Capture the cell that displays the provided text and extract its [X, Y] central coordinate. 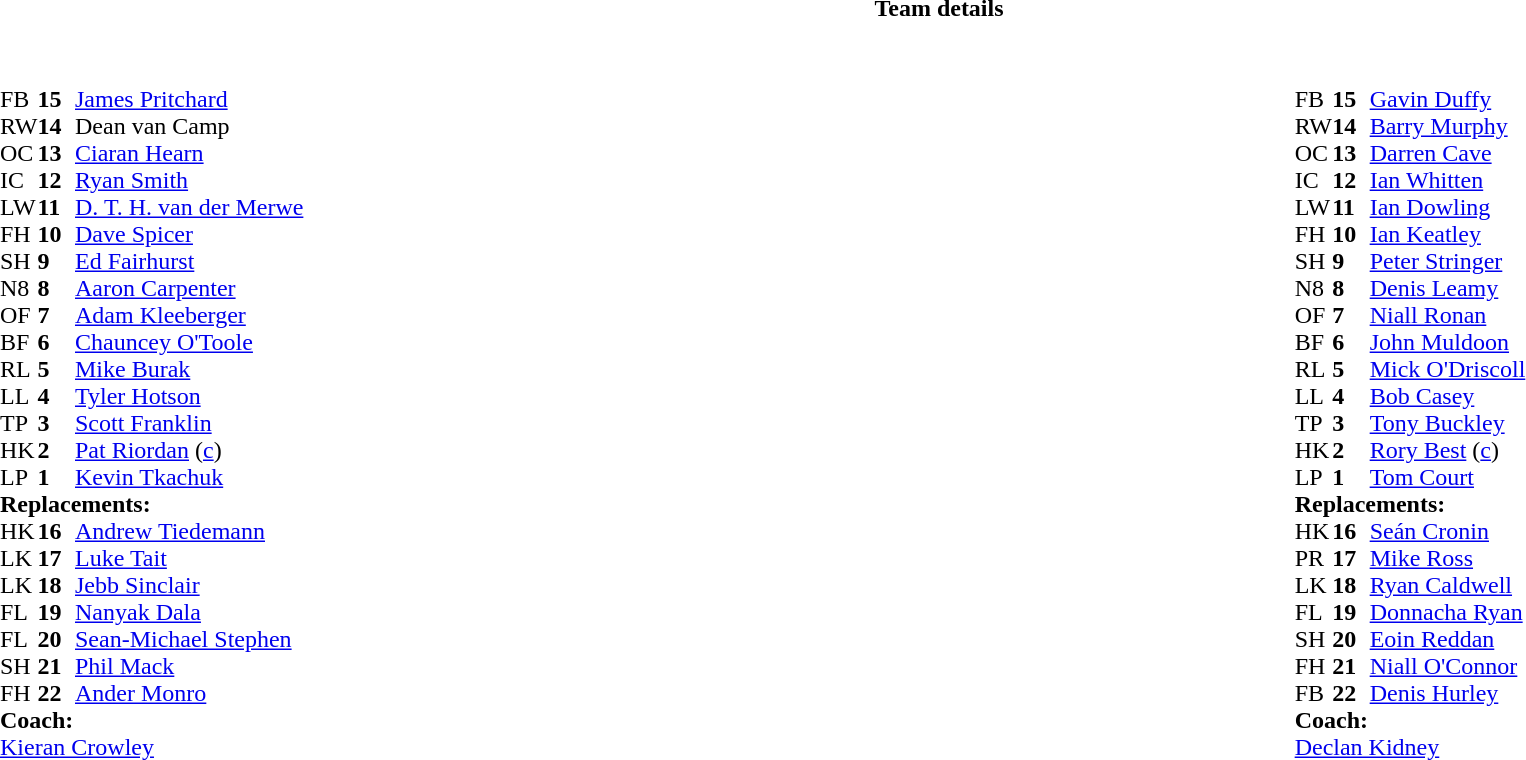
Sean-Michael Stephen [189, 640]
Tony Buckley [1448, 424]
Chauncey O'Toole [189, 342]
Barry Murphy [1448, 126]
Andrew Tiedemann [189, 532]
Mike Burak [189, 370]
Peter Stringer [1448, 262]
Kevin Tkachuk [189, 478]
Jebb Sinclair [189, 586]
Dave Spicer [189, 234]
Donnacha Ryan [1448, 612]
Ander Monro [189, 694]
Niall O'Connor [1448, 666]
Nanyak Dala [189, 612]
Phil Mack [189, 666]
Adam Kleeberger [189, 316]
Seán Cronin [1448, 532]
Ryan Caldwell [1448, 586]
Denis Leamy [1448, 288]
Ciaran Hearn [189, 154]
Denis Hurley [1448, 694]
Dean van Camp [189, 126]
D. T. H. van der Merwe [189, 208]
Eoin Reddan [1448, 640]
Ryan Smith [189, 180]
Pat Riordan (c) [189, 450]
James Pritchard [189, 100]
Rory Best (c) [1448, 450]
Tyler Hotson [189, 396]
Gavin Duffy [1448, 100]
Ian Keatley [1448, 234]
Scott Franklin [189, 424]
Darren Cave [1448, 154]
PR [1314, 558]
Luke Tait [189, 558]
John Muldoon [1448, 342]
Mike Ross [1448, 558]
Niall Ronan [1448, 316]
Mick O'Driscoll [1448, 370]
Tom Court [1448, 478]
Aaron Carpenter [189, 288]
Ed Fairhurst [189, 262]
Ian Dowling [1448, 208]
Bob Casey [1448, 396]
Ian Whitten [1448, 180]
